Return [x, y] of the center of cell containing provided text 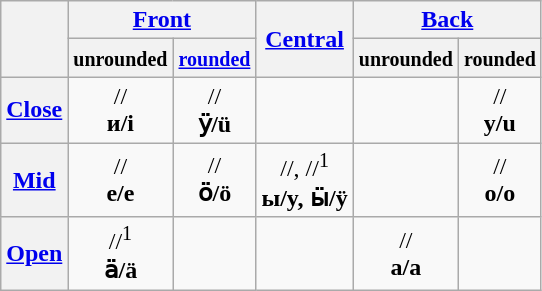
Open [34, 252]
//у/u [500, 110]
Front [162, 20]
Close [34, 110]
Mid [34, 180]
//е/e [120, 180]
Central [304, 39]
//ӧ/ö [214, 180]
//ӱ/ü [214, 110]
Back [447, 20]
//и/i [120, 110]
//о/o [500, 180]
//1ӓ/ä [120, 252]
//а/a [406, 252]
//, //1ы/y, ӹ/ÿ [304, 180]
